Detect which cell encompasses the target text, then output its (X, Y) center coordinate. 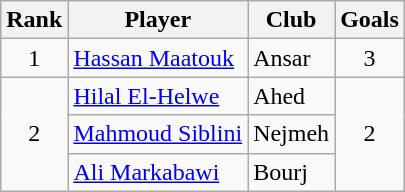
3 (370, 58)
Ahed (292, 96)
Goals (370, 20)
Nejmeh (292, 134)
Ali Markabawi (158, 172)
Ansar (292, 58)
Hassan Maatouk (158, 58)
Hilal El-Helwe (158, 96)
Mahmoud Siblini (158, 134)
Club (292, 20)
Rank (34, 20)
1 (34, 58)
Bourj (292, 172)
Player (158, 20)
